Determine the [x, y] coordinate at the center of the cell enclosing the given text.  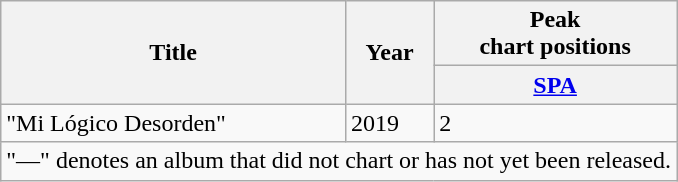
Title [174, 52]
2 [556, 123]
SPA [556, 85]
2019 [389, 123]
Year [389, 52]
Peakchart positions [556, 34]
"Mi Lógico Desorden" [174, 123]
"—" denotes an album that did not chart or has not yet been released. [339, 161]
